Search for the cell housing the specified text and yield its [x, y] center coordinate. 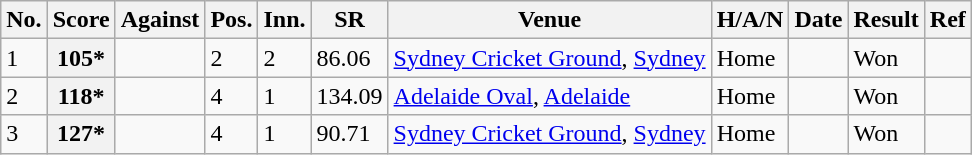
90.71 [350, 134]
118* [81, 96]
H/A/N [750, 20]
86.06 [350, 58]
Result [886, 20]
SR [350, 20]
Score [81, 20]
105* [81, 58]
Inn. [284, 20]
Venue [550, 20]
Pos. [232, 20]
No. [24, 20]
Against [160, 20]
Ref [948, 20]
Adelaide Oval, Adelaide [550, 96]
127* [81, 134]
3 [24, 134]
Date [818, 20]
134.09 [350, 96]
